Provide the (X, Y) coordinate of the cell's center where the given text is located.  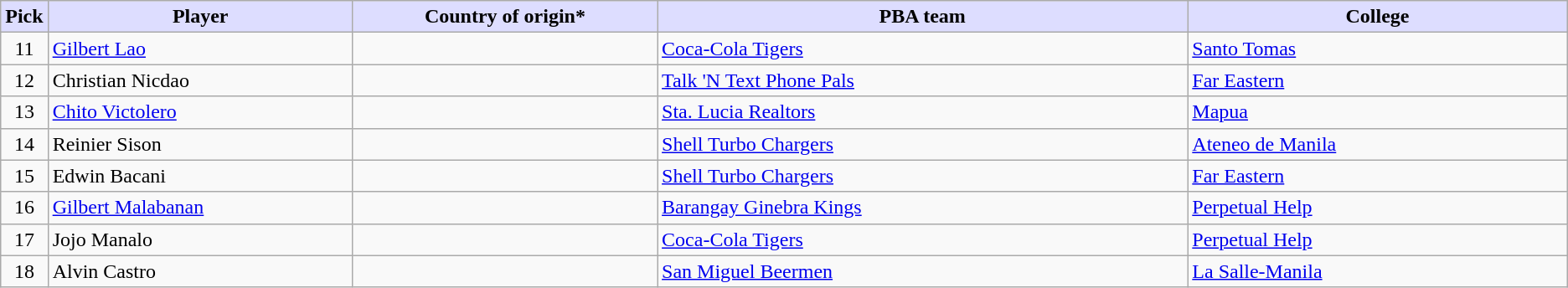
Pick (24, 17)
11 (24, 49)
17 (24, 239)
13 (24, 112)
PBA team (923, 17)
Santo Tomas (1377, 49)
Barangay Ginebra Kings (923, 208)
Gilbert Lao (200, 49)
18 (24, 271)
San Miguel Beermen (923, 271)
Christian Nicdao (200, 80)
Alvin Castro (200, 271)
14 (24, 144)
16 (24, 208)
Jojo Manalo (200, 239)
Ateneo de Manila (1377, 144)
Country of origin* (504, 17)
Reinier Sison (200, 144)
Talk 'N Text Phone Pals (923, 80)
Gilbert Malabanan (200, 208)
Sta. Lucia Realtors (923, 112)
La Salle-Manila (1377, 271)
15 (24, 176)
Chito Victolero (200, 112)
College (1377, 17)
Player (200, 17)
Mapua (1377, 112)
12 (24, 80)
Edwin Bacani (200, 176)
